Identify which cell holds the provided text, then report its [x, y] central coordinate. 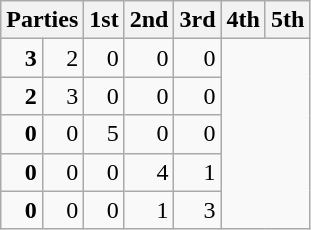
4 [149, 172]
1st [104, 20]
Parties [42, 20]
3rd [198, 20]
5 [104, 134]
4th [243, 20]
2nd [149, 20]
5th [287, 20]
